Detect which cell encompasses the target text, then output its (X, Y) center coordinate. 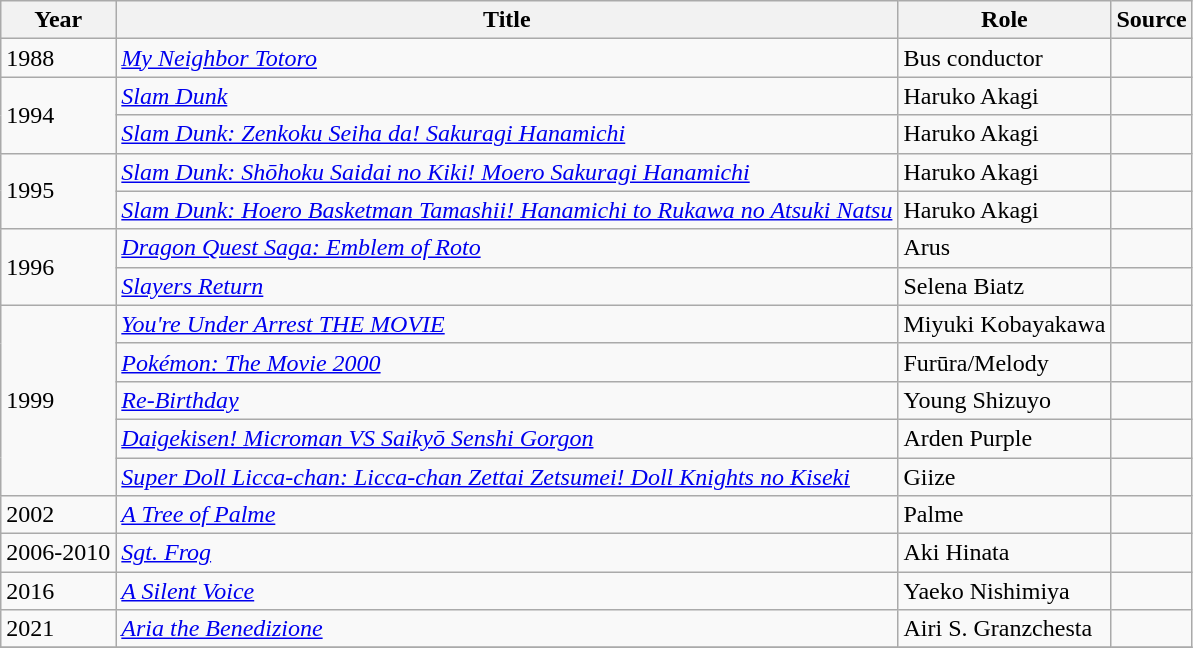
Young Shizuyo (1004, 400)
Re-Birthday (507, 400)
2021 (58, 629)
1999 (58, 400)
Source (1152, 20)
1995 (58, 191)
1994 (58, 115)
Aki Hinata (1004, 553)
Aria the Benedizione (507, 629)
2002 (58, 515)
Yaeko Nishimiya (1004, 591)
Furūra/Melody (1004, 362)
My Neighbor Totoro (507, 58)
A Tree of Palme (507, 515)
Year (58, 20)
Super Doll Licca-chan: Licca-chan Zettai Zetsumei! Doll Knights no Kiseki (507, 477)
Dragon Quest Saga: Emblem of Roto (507, 248)
Airi S. Granzchesta (1004, 629)
Slam Dunk (507, 96)
Bus conductor (1004, 58)
Slam Dunk: Hoero Basketman Tamashii! Hanamichi to Rukawa no Atsuki Natsu (507, 210)
A Silent Voice (507, 591)
Palme (1004, 515)
Pokémon: The Movie 2000 (507, 362)
Slam Dunk: Shōhoku Saidai no Kiki! Moero Sakuragi Hanamichi (507, 172)
Selena Biatz (1004, 286)
Daigekisen! Microman VS Saikyō Senshi Gorgon (507, 438)
Role (1004, 20)
Title (507, 20)
You're Under Arrest THE MOVIE (507, 324)
2006-2010 (58, 553)
2016 (58, 591)
Sgt. Frog (507, 553)
Slayers Return (507, 286)
1996 (58, 267)
Arden Purple (1004, 438)
Giize (1004, 477)
Arus (1004, 248)
Miyuki Kobayakawa (1004, 324)
Slam Dunk: Zenkoku Seiha da! Sakuragi Hanamichi (507, 134)
1988 (58, 58)
